Capture the cell that displays the provided text and extract its (x, y) central coordinate. 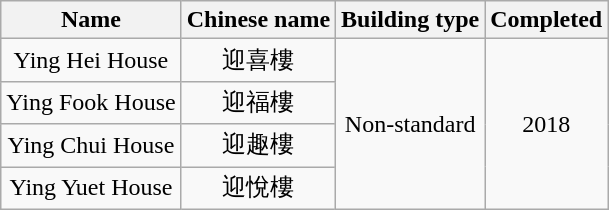
Name (91, 20)
迎悅樓 (258, 188)
迎趣樓 (258, 146)
Ying Chui House (91, 146)
Building type (410, 20)
Ying Hei House (91, 60)
迎福樓 (258, 102)
Completed (546, 20)
Ying Yuet House (91, 188)
Ying Fook House (91, 102)
Chinese name (258, 20)
迎喜樓 (258, 60)
Non-standard (410, 124)
2018 (546, 124)
